Scan for the cell matching the given text and deliver its (x, y) coordinate at center. 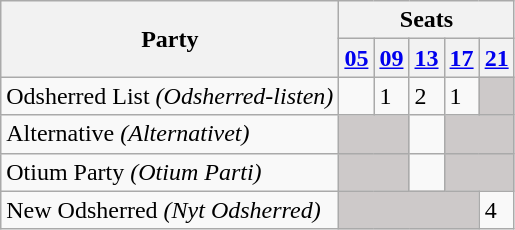
4 (496, 210)
21 (496, 58)
Alternative (Alternativet) (170, 134)
Odsherred List (Odsherred-listen) (170, 96)
05 (356, 58)
2 (426, 96)
17 (462, 58)
Party (170, 39)
13 (426, 58)
New Odsherred (Nyt Odsherred) (170, 210)
09 (392, 58)
Otium Party (Otium Parti) (170, 172)
Seats (426, 20)
